For the text-containing cell, return its midpoint in [x, y] coordinate format. 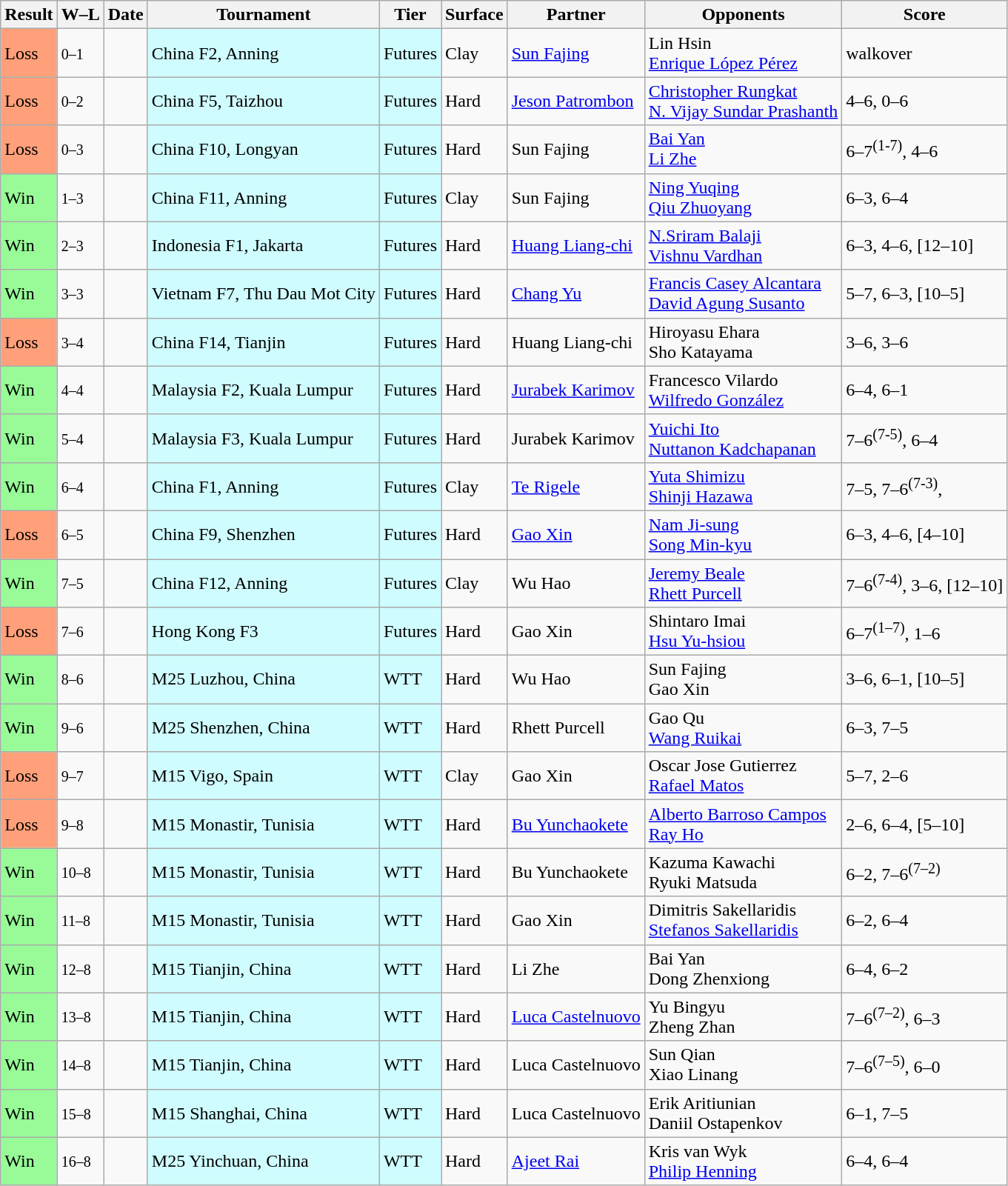
1–3 [80, 197]
0–2 [80, 101]
9–8 [80, 824]
China F2, Anning [264, 53]
7–6(7-5), 6–4 [924, 439]
Date [126, 15]
13–8 [80, 1016]
Jeson Patrombon [576, 101]
Surface [475, 15]
Lin Hsin Enrique López Pérez [743, 53]
Kazuma Kawachi Ryuki Matsuda [743, 873]
Yu Bingyu Zheng Zhan [743, 1016]
2–6, 6–4, [5–10] [924, 824]
Dimitris Sakellaridis Stefanos Sakellaridis [743, 920]
6–4, 6–2 [924, 969]
15–8 [80, 1113]
China F12, Anning [264, 582]
7–6(7-4), 3–6, [12–10] [924, 582]
7–5, 7–6(7-3), [924, 486]
Te Rigele [576, 486]
11–8 [80, 920]
6–3, 4–6, [12–10] [924, 246]
6–4, 6–4 [924, 1162]
Rhett Purcell [576, 727]
7–6 [80, 631]
3–4 [80, 342]
6–2, 6–4 [924, 920]
Bai Yan Li Zhe [743, 150]
6–3, 6–4 [924, 197]
6–4, 6–1 [924, 390]
7–6(7–5), 6–0 [924, 1065]
China F9, Shenzhen [264, 535]
6–2, 7–6(7–2) [924, 873]
Hiroyasu Ehara Sho Katayama [743, 342]
2–3 [80, 246]
7–6(7–2), 6–3 [924, 1016]
Yuichi Ito Nuttanon Kadchapanan [743, 439]
M25 Yinchuan, China [264, 1162]
China F5, Taizhou [264, 101]
4–4 [80, 390]
M15 Shanghai, China [264, 1113]
China F11, Anning [264, 197]
China F14, Tianjin [264, 342]
Christopher Rungkat N. Vijay Sundar Prashanth [743, 101]
Ajeet Rai [576, 1162]
Tournament [264, 15]
Ning Yuqing Qiu Zhuoyang [743, 197]
Francis Casey Alcantara David Agung Susanto [743, 293]
M25 Luzhou, China [264, 680]
0–1 [80, 53]
5–7, 6–3, [10–5] [924, 293]
M25 Shenzhen, China [264, 727]
8–6 [80, 680]
6–7(1–7), 1–6 [924, 631]
Hong Kong F3 [264, 631]
W–L [80, 15]
Li Zhe [576, 969]
Alberto Barroso Campos Ray Ho [743, 824]
Malaysia F2, Kuala Lumpur [264, 390]
Opponents [743, 15]
Malaysia F3, Kuala Lumpur [264, 439]
Kris van Wyk Philip Henning [743, 1162]
Result [29, 15]
3–3 [80, 293]
Bai Yan Dong Zhenxiong [743, 969]
China F10, Longyan [264, 150]
Yuta Shimizu Shinji Hazawa [743, 486]
6–4 [80, 486]
Oscar Jose Gutierrez Rafael Matos [743, 776]
China F1, Anning [264, 486]
4–6, 0–6 [924, 101]
6–5 [80, 535]
6–1, 7–5 [924, 1113]
Nam Ji-sung Song Min-kyu [743, 535]
Erik Aritiunian Daniil Ostapenkov [743, 1113]
9–7 [80, 776]
Score [924, 15]
Jeremy Beale Rhett Purcell [743, 582]
14–8 [80, 1065]
16–8 [80, 1162]
walkover [924, 53]
6–3, 7–5 [924, 727]
Tier [410, 15]
5–4 [80, 439]
7–5 [80, 582]
12–8 [80, 969]
3–6, 3–6 [924, 342]
0–3 [80, 150]
6–3, 4–6, [4–10] [924, 535]
Sun Qian Xiao Linang [743, 1065]
6–7(1-7), 4–6 [924, 150]
Shintaro Imai Hsu Yu-hsiou [743, 631]
M15 Vigo, Spain [264, 776]
Sun Fajing Gao Xin [743, 680]
3–6, 6–1, [10–5] [924, 680]
Partner [576, 15]
N.Sriram Balaji Vishnu Vardhan [743, 246]
9–6 [80, 727]
Gao Qu Wang Ruikai [743, 727]
Indonesia F1, Jakarta [264, 246]
Vietnam F7, Thu Dau Mot City [264, 293]
Chang Yu [576, 293]
Francesco Vilardo Wilfredo González [743, 390]
5–7, 2–6 [924, 776]
10–8 [80, 873]
